Identify which cell holds the provided text, then report its (X, Y) central coordinate. 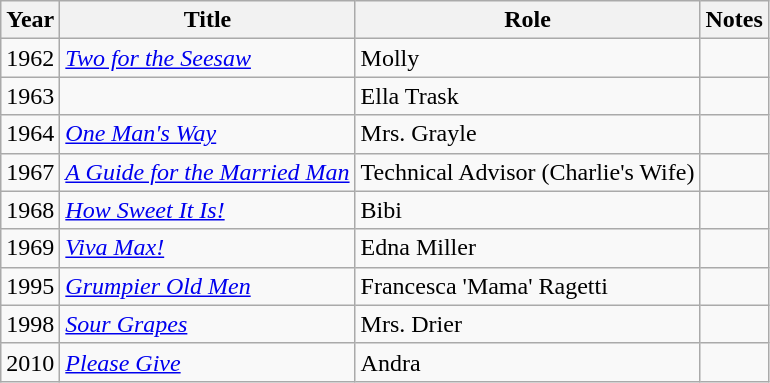
Year (30, 20)
Viva Max! (208, 248)
1968 (30, 210)
Molly (528, 58)
One Man's Way (208, 134)
Two for the Seesaw (208, 58)
1967 (30, 172)
1998 (30, 324)
A Guide for the Married Man (208, 172)
Mrs. Drier (528, 324)
Notes (734, 20)
1969 (30, 248)
1963 (30, 96)
Technical Advisor (Charlie's Wife) (528, 172)
Grumpier Old Men (208, 286)
Sour Grapes (208, 324)
2010 (30, 362)
Title (208, 20)
How Sweet It Is! (208, 210)
1995 (30, 286)
1962 (30, 58)
1964 (30, 134)
Andra (528, 362)
Francesca 'Mama' Ragetti (528, 286)
Bibi (528, 210)
Please Give (208, 362)
Ella Trask (528, 96)
Mrs. Grayle (528, 134)
Edna Miller (528, 248)
Role (528, 20)
